From the cell containing the given text, extract its center point as (X, Y) coordinate. 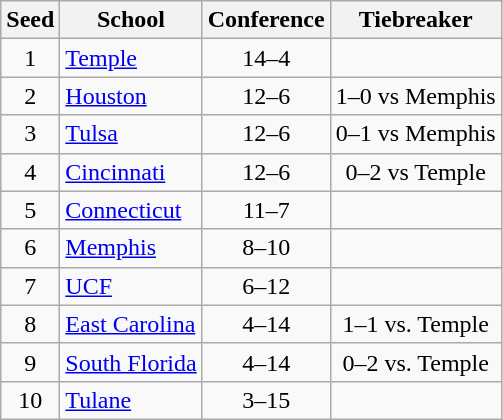
10 (30, 400)
6 (30, 248)
School (131, 20)
8–10 (266, 248)
East Carolina (131, 324)
2 (30, 96)
0–2 vs. Temple (416, 362)
Tulsa (131, 134)
1–0 vs Memphis (416, 96)
Tiebreaker (416, 20)
UCF (131, 286)
14–4 (266, 58)
0–1 vs Memphis (416, 134)
9 (30, 362)
Conference (266, 20)
Houston (131, 96)
0–2 vs Temple (416, 172)
South Florida (131, 362)
6–12 (266, 286)
7 (30, 286)
1 (30, 58)
Temple (131, 58)
Seed (30, 20)
4 (30, 172)
Tulane (131, 400)
Cincinnati (131, 172)
8 (30, 324)
5 (30, 210)
11–7 (266, 210)
3 (30, 134)
Memphis (131, 248)
1–1 vs. Temple (416, 324)
3–15 (266, 400)
Connecticut (131, 210)
